Determine the (X, Y) coordinate at the center of the cell enclosing the given text.  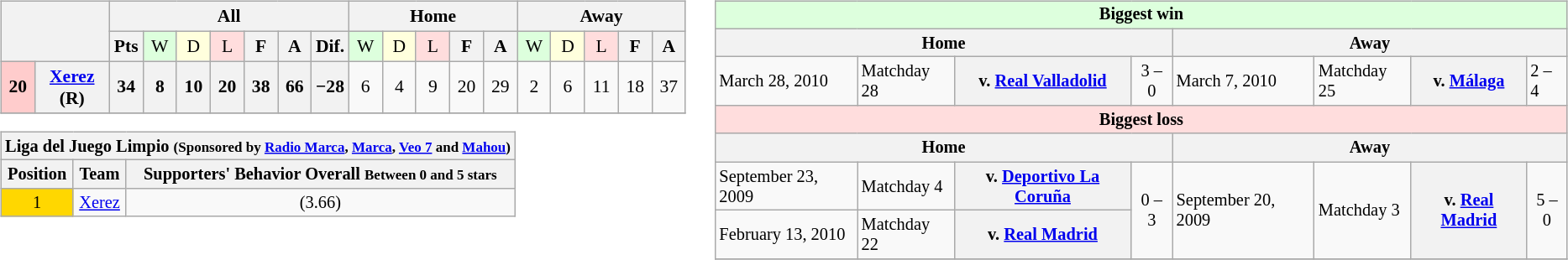
1 (37, 203)
4 (399, 87)
v. Málaga (1468, 81)
5 – 0 (1547, 210)
Biggest win (1141, 15)
−28 (330, 87)
9 (433, 87)
Dif. (330, 46)
10 (193, 87)
11 (601, 87)
Liga del Juego Limpio (Sponsored by Radio Marca, Marca, Veo 7 and Mahou) (258, 146)
Xerez (R) (72, 87)
September 23, 2009 (786, 186)
Position (37, 174)
29 (501, 87)
v. Deportivo La Coruña (1043, 186)
18 (635, 87)
2 (534, 87)
v. Real Valladolid (1043, 81)
3 – 0 (1152, 81)
March 28, 2010 (786, 81)
Xerez (99, 203)
Supporters' Behavior Overall Between 0 and 5 stars (321, 174)
34 (126, 87)
Pts (126, 46)
38 (261, 87)
Matchday 4 (905, 186)
September 20, 2009 (1243, 210)
February 13, 2010 (786, 235)
Biggest loss (1141, 120)
All (228, 17)
Matchday 3 (1362, 210)
8 (160, 87)
(3.66) (321, 203)
66 (295, 87)
Team (99, 174)
Matchday 25 (1362, 81)
Matchday 22 (905, 235)
0 – 3 (1152, 210)
37 (669, 87)
Matchday 28 (905, 81)
March 7, 2010 (1243, 81)
2 – 4 (1547, 81)
